For the text-containing cell, return its midpoint in (X, Y) coordinate format. 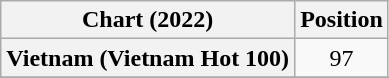
Vietnam (Vietnam Hot 100) (148, 58)
Chart (2022) (148, 20)
Position (342, 20)
97 (342, 58)
